Pinpoint the cell where the given text exists, returning its (X, Y) midpoint coordinate. 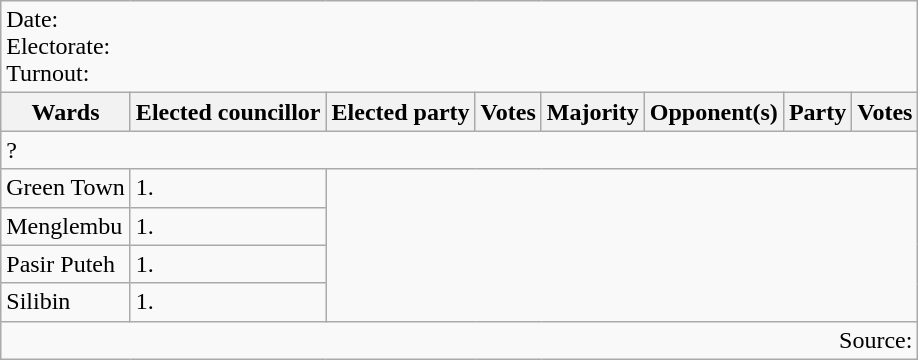
Elected councillor (228, 112)
Source: (460, 340)
Menglembu (66, 226)
Majority (592, 112)
Party (817, 112)
Elected party (400, 112)
Opponent(s) (714, 112)
Date: Electorate: Turnout: (460, 47)
Wards (66, 112)
Pasir Puteh (66, 264)
? (460, 150)
Silibin (66, 302)
Green Town (66, 188)
